Pinpoint the cell where the given text exists, returning its [X, Y] midpoint coordinate. 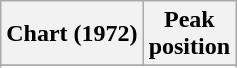
Chart (1972) [72, 34]
Peak position [189, 34]
